Output the [X, Y] coordinate of the center of the cell containing the given text.  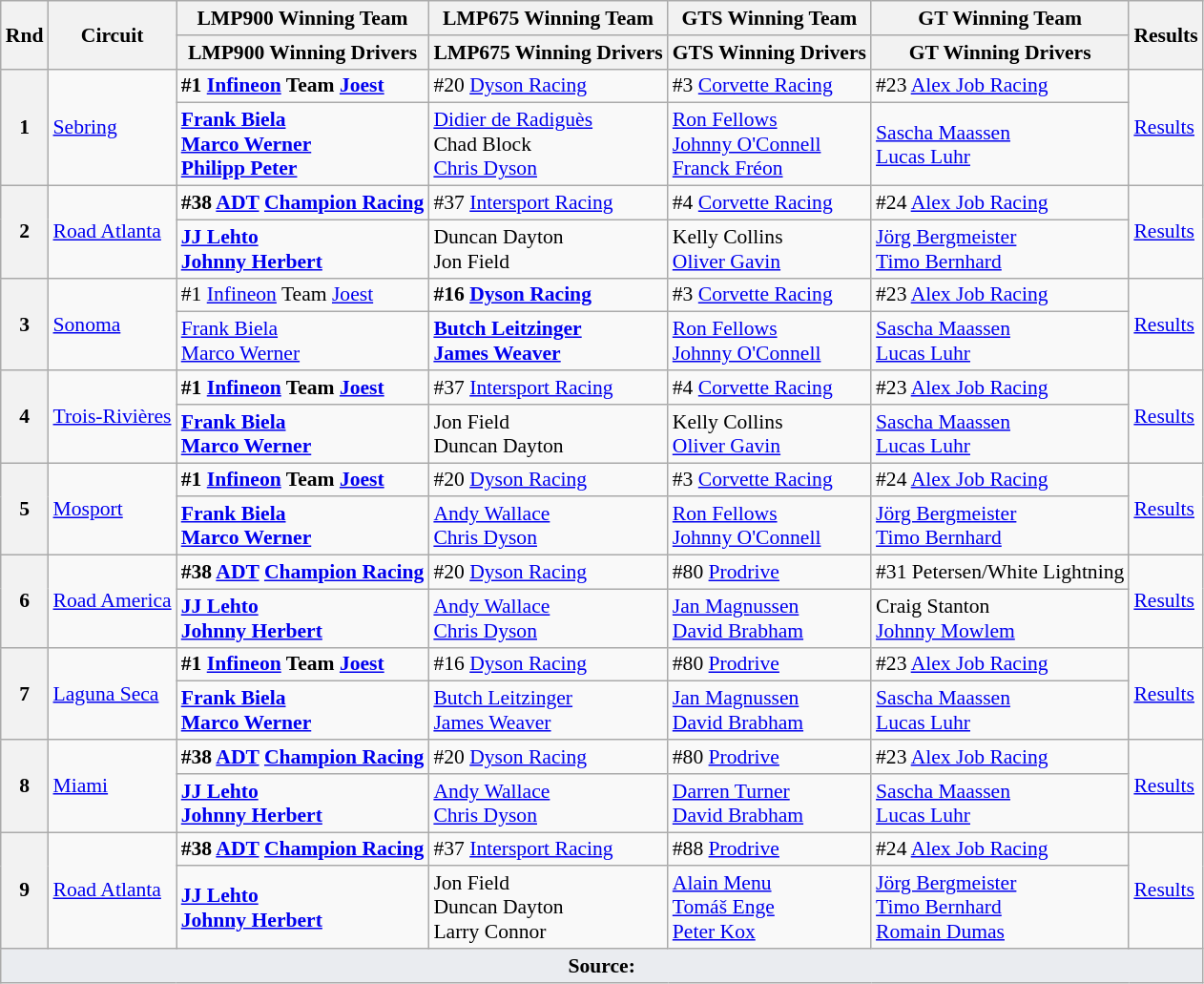
Jon Field Duncan Dayton [548, 433]
6 [25, 601]
Mosport [112, 510]
Didier de Radiguès Chad Block Chris Dyson [548, 145]
#31 Petersen/White Lightning [1000, 573]
Source: [602, 966]
Sonoma [112, 325]
4 [25, 416]
Sebring [112, 127]
Miami [112, 786]
LMP675 Winning Team [548, 18]
GT Winning Drivers [1000, 52]
5 [25, 510]
Jörg Bergmeister Timo Bernhard Romain Dumas [1000, 909]
Circuit [112, 34]
Frank Biela Marco Werner Philipp Peter [303, 145]
Road America [112, 601]
#88 Prodrive [769, 849]
Laguna Seca [112, 693]
GT Winning Team [1000, 18]
LMP675 Winning Drivers [548, 52]
3 [25, 325]
8 [25, 786]
LMP900 Winning Team [303, 18]
Craig Stanton Johnny Mowlem [1000, 618]
Duncan Dayton Jon Field [548, 248]
LMP900 Winning Drivers [303, 52]
GTS Winning Team [769, 18]
2 [25, 233]
Ron Fellows Johnny O'Connell Franck Fréon [769, 145]
GTS Winning Drivers [769, 52]
7 [25, 693]
1 [25, 127]
Jon Field Duncan Dayton Larry Connor [548, 909]
Darren Turner David Brabham [769, 804]
9 [25, 890]
Trois-Rivières [112, 416]
Alain Menu Tomáš Enge Peter Kox [769, 909]
Rnd [25, 34]
